Output the (x, y) coordinate of the center of the cell containing the given text.  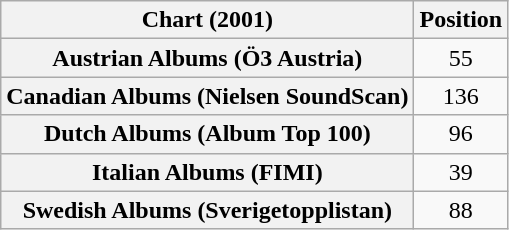
88 (461, 210)
Swedish Albums (Sverigetopplistan) (208, 210)
Chart (2001) (208, 20)
Canadian Albums (Nielsen SoundScan) (208, 96)
Position (461, 20)
Dutch Albums (Album Top 100) (208, 134)
Italian Albums (FIMI) (208, 172)
96 (461, 134)
39 (461, 172)
Austrian Albums (Ö3 Austria) (208, 58)
136 (461, 96)
55 (461, 58)
